Identify which cell holds the provided text, then report its [x, y] central coordinate. 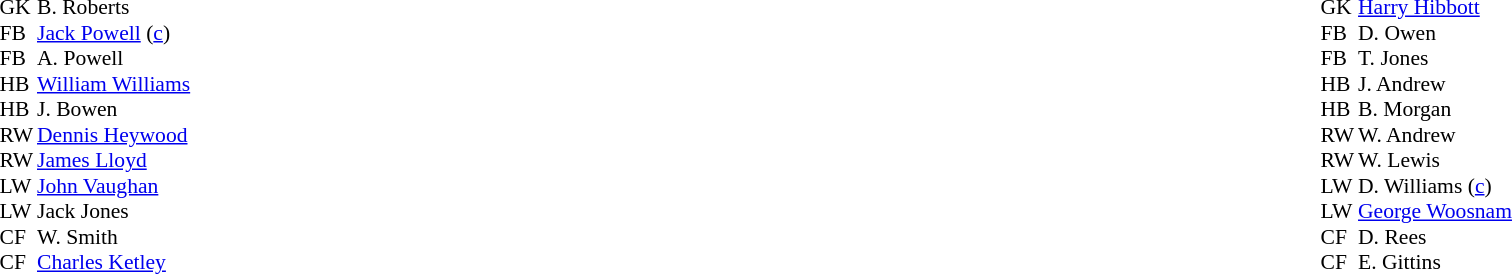
Dennis Heywood [114, 135]
D. Owen [1435, 33]
D. Williams (c) [1435, 186]
James Lloyd [114, 161]
William Williams [114, 84]
T. Jones [1435, 59]
George Woosnam [1435, 211]
W. Andrew [1435, 135]
W. Smith [114, 237]
J. Andrew [1435, 84]
J. Bowen [114, 109]
W. Lewis [1435, 161]
John Vaughan [114, 186]
A. Powell [114, 59]
B. Morgan [1435, 109]
Jack Jones [114, 211]
D. Rees [1435, 237]
Jack Powell (c) [114, 33]
